Locate the cell with the specified text and output its (X, Y) center coordinate. 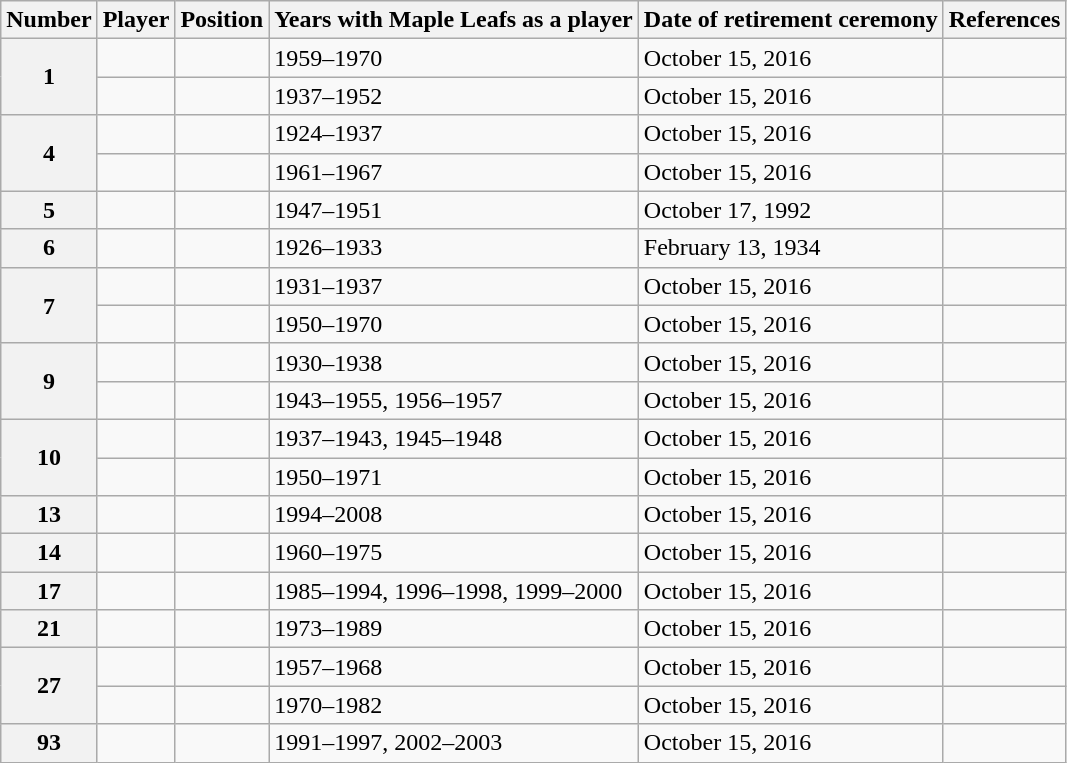
Date of retirement ceremony (790, 20)
Player (136, 20)
Position (222, 20)
1937–1952 (454, 96)
9 (49, 381)
1991–1997, 2002–2003 (454, 743)
1994–2008 (454, 515)
1926–1933 (454, 248)
1943–1955, 1956–1957 (454, 400)
4 (49, 153)
Number (49, 20)
10 (49, 457)
27 (49, 686)
References (1004, 20)
1960–1975 (454, 553)
21 (49, 629)
1931–1937 (454, 286)
1924–1937 (454, 134)
17 (49, 591)
13 (49, 515)
1950–1970 (454, 324)
February 13, 1934 (790, 248)
7 (49, 305)
1957–1968 (454, 667)
93 (49, 743)
Years with Maple Leafs as a player (454, 20)
1947–1951 (454, 210)
October 17, 1992 (790, 210)
1973–1989 (454, 629)
14 (49, 553)
1959–1970 (454, 58)
1950–1971 (454, 477)
5 (49, 210)
6 (49, 248)
1961–1967 (454, 172)
1985–1994, 1996–1998, 1999–2000 (454, 591)
1937–1943, 1945–1948 (454, 438)
1970–1982 (454, 705)
1930–1938 (454, 362)
1 (49, 77)
